Capture the cell that displays the provided text and extract its (x, y) central coordinate. 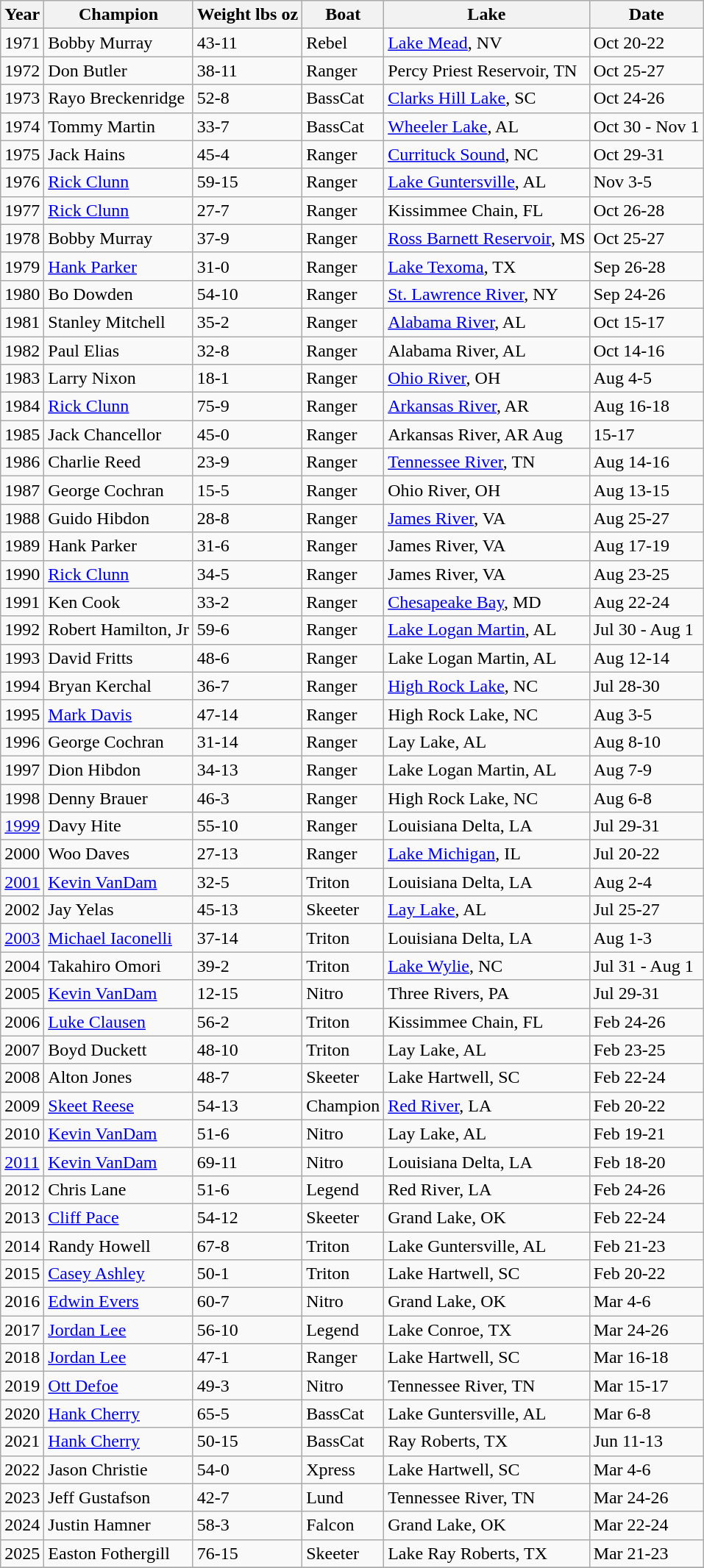
Three Rivers, PA (487, 994)
35-2 (247, 322)
Aug 1-3 (646, 938)
33-7 (247, 126)
12-15 (247, 994)
Jul 28-30 (646, 686)
Skeet Reese (118, 1106)
Randy Howell (118, 1246)
2004 (22, 966)
2023 (22, 1497)
59-15 (247, 182)
2018 (22, 1358)
Dion Hibdon (118, 770)
15-17 (646, 434)
2009 (22, 1106)
2001 (22, 882)
2025 (22, 1553)
Justin Hamner (118, 1525)
Aug 3-5 (646, 714)
Rayo Breckenridge (118, 99)
Takahiro Omori (118, 966)
23-9 (247, 462)
Davy Hite (118, 826)
Date (646, 15)
Jay Yelas (118, 910)
Aug 4-5 (646, 379)
Wheeler Lake, AL (487, 126)
Jul 30 - Aug 1 (646, 630)
Xpress (343, 1469)
Aug 14-16 (646, 462)
31-0 (247, 266)
Aug 2-4 (646, 882)
Mar 21-23 (646, 1553)
Paul Elias (118, 351)
28-8 (247, 518)
52-8 (247, 99)
2011 (22, 1161)
1989 (22, 546)
56-2 (247, 1022)
2017 (22, 1330)
Tommy Martin (118, 126)
1981 (22, 322)
2003 (22, 938)
50-1 (247, 1274)
27-13 (247, 854)
2024 (22, 1525)
Aug 8-10 (646, 742)
1993 (22, 658)
Sep 26-28 (646, 266)
2013 (22, 1217)
2016 (22, 1302)
Aug 12-14 (646, 658)
Aug 6-8 (646, 798)
Arkansas River, AR (487, 407)
47-14 (247, 714)
36-7 (247, 686)
46-3 (247, 798)
Oct 30 - Nov 1 (646, 126)
2005 (22, 994)
Aug 23-25 (646, 574)
Woo Daves (118, 854)
37-9 (247, 238)
Denny Brauer (118, 798)
Lake Michigan, IL (487, 854)
Aug 25-27 (646, 518)
Jeff Gustafson (118, 1497)
1975 (22, 154)
Lake Texoma, TX (487, 266)
15-5 (247, 490)
27-7 (247, 210)
Mar 22-24 (646, 1525)
Feb 19-21 (646, 1134)
St. Lawrence River, NY (487, 294)
Larry Nixon (118, 379)
37-14 (247, 938)
54-0 (247, 1469)
54-10 (247, 294)
45-13 (247, 910)
2006 (22, 1022)
1996 (22, 742)
54-13 (247, 1106)
Lake Mead, NV (487, 43)
Bryan Kerchal (118, 686)
Year (22, 15)
Weight lbs oz (247, 15)
Oct 20-22 (646, 43)
32-8 (247, 351)
Percy Priest Reservoir, TN (487, 71)
Nov 3-5 (646, 182)
Jul 25-27 (646, 910)
1994 (22, 686)
1988 (22, 518)
50-15 (247, 1442)
48-10 (247, 1050)
Aug 7-9 (646, 770)
58-3 (247, 1525)
Lake Ray Roberts, TX (487, 1553)
Chris Lane (118, 1189)
1995 (22, 714)
Oct 14-16 (646, 351)
David Fritts (118, 658)
Easton Fothergill (118, 1553)
1977 (22, 210)
Robert Hamilton, Jr (118, 630)
1999 (22, 826)
Aug 17-19 (646, 546)
Lake (487, 15)
Oct 26-28 (646, 210)
2020 (22, 1414)
1971 (22, 43)
1985 (22, 434)
67-8 (247, 1246)
1972 (22, 71)
1980 (22, 294)
1973 (22, 99)
65-5 (247, 1414)
Ross Barnett Reservoir, MS (487, 238)
Cliff Pace (118, 1217)
1998 (22, 798)
75-9 (247, 407)
45-4 (247, 154)
Arkansas River, AR Aug (487, 434)
Mark Davis (118, 714)
Chesapeake Bay, MD (487, 602)
1992 (22, 630)
Boyd Duckett (118, 1050)
1984 (22, 407)
2021 (22, 1442)
2000 (22, 854)
Guido Hibdon (118, 518)
Clarks Hill Lake, SC (487, 99)
31-14 (247, 742)
1986 (22, 462)
Jun 11-13 (646, 1442)
Ken Cook (118, 602)
Feb 18-20 (646, 1161)
42-7 (247, 1497)
49-3 (247, 1386)
39-2 (247, 966)
Sep 24-26 (646, 294)
Casey Ashley (118, 1274)
Lake Conroe, TX (487, 1330)
1997 (22, 770)
Stanley Mitchell (118, 322)
2019 (22, 1386)
Mar 15-17 (646, 1386)
Aug 13-15 (646, 490)
48-6 (247, 658)
Don Butler (118, 71)
Oct 24-26 (646, 99)
32-5 (247, 882)
1979 (22, 266)
Jack Hains (118, 154)
Rebel (343, 43)
2010 (22, 1134)
33-2 (247, 602)
38-11 (247, 71)
1990 (22, 574)
76-15 (247, 1553)
54-12 (247, 1217)
18-1 (247, 379)
Luke Clausen (118, 1022)
Oct 15-17 (646, 322)
Jason Christie (118, 1469)
2008 (22, 1078)
47-1 (247, 1358)
Alton Jones (118, 1078)
1976 (22, 182)
2022 (22, 1469)
55-10 (247, 826)
Michael Iaconelli (118, 938)
Feb 21-23 (646, 1246)
59-6 (247, 630)
2002 (22, 910)
56-10 (247, 1330)
Aug 16-18 (646, 407)
Bo Dowden (118, 294)
Jack Chancellor (118, 434)
34-13 (247, 770)
Boat (343, 15)
Jul 20-22 (646, 854)
2015 (22, 1274)
Falcon (343, 1525)
45-0 (247, 434)
69-11 (247, 1161)
Lake Wylie, NC (487, 966)
1983 (22, 379)
2014 (22, 1246)
1974 (22, 126)
1991 (22, 602)
48-7 (247, 1078)
1987 (22, 490)
Lund (343, 1497)
Currituck Sound, NC (487, 154)
Mar 16-18 (646, 1358)
43-11 (247, 43)
Aug 22-24 (646, 602)
34-5 (247, 574)
2007 (22, 1050)
Jul 31 - Aug 1 (646, 966)
60-7 (247, 1302)
Feb 23-25 (646, 1050)
Edwin Evers (118, 1302)
31-6 (247, 546)
2012 (22, 1189)
1978 (22, 238)
Ott Defoe (118, 1386)
Oct 29-31 (646, 154)
1982 (22, 351)
Mar 6-8 (646, 1414)
Charlie Reed (118, 462)
Ray Roberts, TX (487, 1442)
